Return [x, y] of the center of cell containing provided text 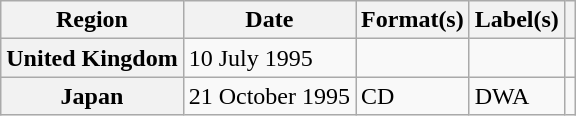
Date [269, 20]
CD [413, 96]
21 October 1995 [269, 96]
Format(s) [413, 20]
DWA [516, 96]
Label(s) [516, 20]
Region [92, 20]
10 July 1995 [269, 58]
United Kingdom [92, 58]
Japan [92, 96]
